From the cell containing the given text, extract its center point as (X, Y) coordinate. 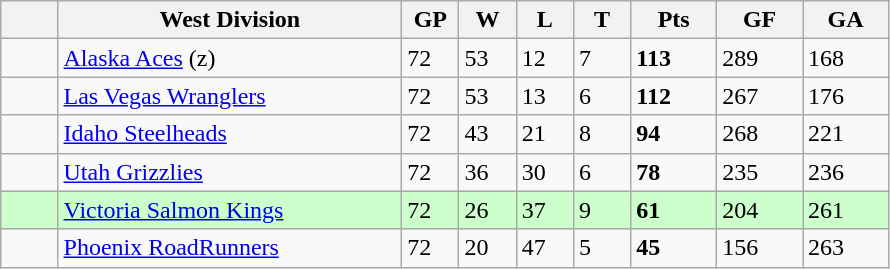
Victoria Salmon Kings (230, 210)
204 (760, 210)
268 (760, 134)
West Division (230, 20)
Alaska Aces (z) (230, 58)
Utah Grizzlies (230, 172)
13 (544, 96)
156 (760, 248)
Phoenix RoadRunners (230, 248)
12 (544, 58)
43 (488, 134)
GP (430, 20)
94 (674, 134)
7 (602, 58)
8 (602, 134)
5 (602, 248)
78 (674, 172)
168 (845, 58)
Pts (674, 20)
261 (845, 210)
9 (602, 210)
289 (760, 58)
20 (488, 248)
36 (488, 172)
T (602, 20)
176 (845, 96)
263 (845, 248)
47 (544, 248)
L (544, 20)
236 (845, 172)
W (488, 20)
112 (674, 96)
45 (674, 248)
Idaho Steelheads (230, 134)
113 (674, 58)
GA (845, 20)
221 (845, 134)
267 (760, 96)
GF (760, 20)
61 (674, 210)
235 (760, 172)
Las Vegas Wranglers (230, 96)
30 (544, 172)
21 (544, 134)
26 (488, 210)
37 (544, 210)
